Determine the [X, Y] coordinate at the center of the cell enclosing the given text.  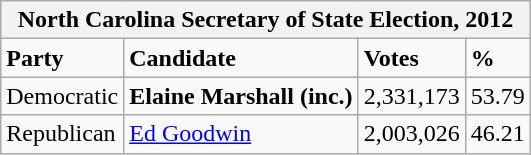
2,331,173 [412, 96]
Elaine Marshall (inc.) [241, 96]
46.21 [498, 134]
Votes [412, 58]
% [498, 58]
Candidate [241, 58]
Ed Goodwin [241, 134]
North Carolina Secretary of State Election, 2012 [266, 20]
Democratic [62, 96]
2,003,026 [412, 134]
Party [62, 58]
Republican [62, 134]
53.79 [498, 96]
